Find where the given text appears and provide that cell's center as [X, Y] coordinate. 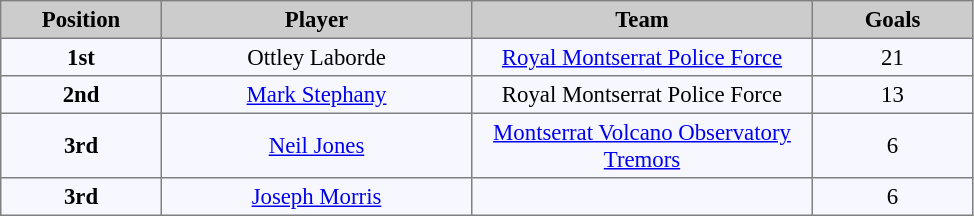
Joseph Morris [316, 197]
Montserrat Volcano Observatory Tremors [642, 145]
Position [81, 20]
Mark Stephany [316, 95]
13 [892, 95]
Player [316, 20]
1st [81, 57]
Neil Jones [316, 145]
2nd [81, 95]
21 [892, 57]
Team [642, 20]
Goals [892, 20]
Ottley Laborde [316, 57]
